Scan for the cell matching the given text and deliver its [X, Y] coordinate at center. 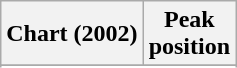
Peak position [189, 34]
Chart (2002) [72, 34]
